Extract the [x, y] coordinate from the center of the cell holding the provided text.  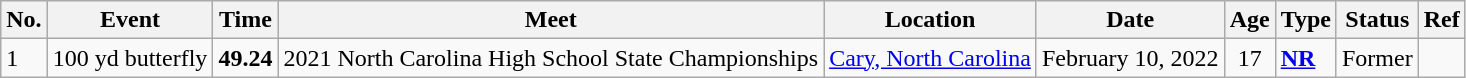
Type [1306, 20]
Ref [1442, 20]
Location [930, 20]
Meet [551, 20]
Former [1377, 58]
Age [1250, 20]
Time [246, 20]
17 [1250, 58]
No. [24, 20]
NR [1306, 58]
February 10, 2022 [1130, 58]
2021 North Carolina High School State Championships [551, 58]
Cary, North Carolina [930, 58]
100 yd butterfly [130, 58]
1 [24, 58]
49.24 [246, 58]
Event [130, 20]
Date [1130, 20]
Status [1377, 20]
